Find where the given text appears and provide that cell's center as (x, y) coordinate. 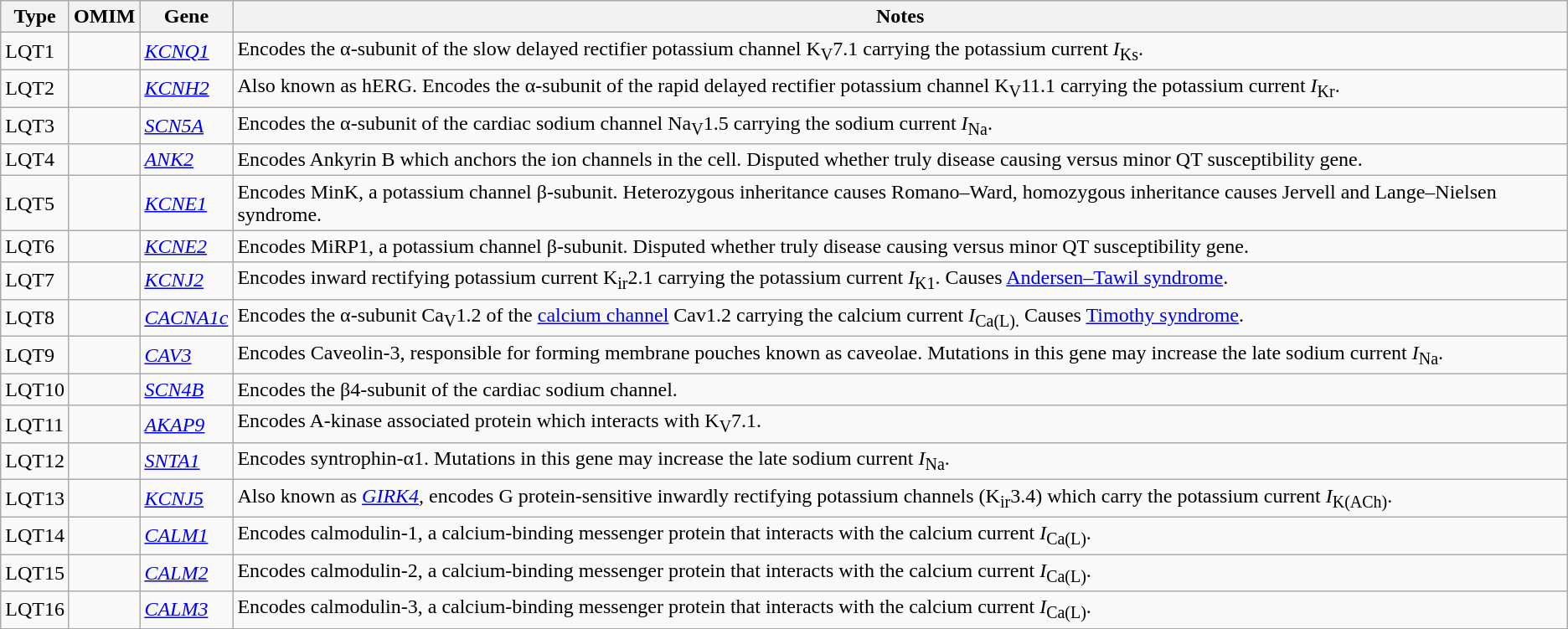
Encodes the β4-subunit of the cardiac sodium channel. (900, 389)
CACNA1c (186, 317)
Encodes the α-subunit CaV1.2 of the calcium channel Cav1.2 carrying the calcium current ICa(L). Causes Timothy syndrome. (900, 317)
KCNJ5 (186, 498)
ANK2 (186, 160)
Also known as GIRK4, encodes G protein-sensitive inwardly rectifying potassium channels (Kir3.4) which carry the potassium current IK(ACh). (900, 498)
SCN4B (186, 389)
AKAP9 (186, 424)
Encodes calmodulin-3, a calcium-binding messenger protein that interacts with the calcium current ICa(L). (900, 610)
LQT4 (35, 160)
CALM1 (186, 535)
Encodes the α-subunit of the slow delayed rectifier potassium channel KV7.1 carrying the potassium current IKs. (900, 51)
KCNQ1 (186, 51)
LQT2 (35, 88)
Encodes syntrophin-α1. Mutations in this gene may increase the late sodium current INa. (900, 461)
LQT16 (35, 610)
LQT7 (35, 281)
LQT12 (35, 461)
LQT15 (35, 573)
LQT1 (35, 51)
LQT14 (35, 535)
KCNE1 (186, 203)
Type (35, 17)
Encodes Ankyrin B which anchors the ion channels in the cell. Disputed whether truly disease causing versus minor QT susceptibility gene. (900, 160)
KCNH2 (186, 88)
Notes (900, 17)
Encodes A-kinase associated protein which interacts with KV7.1. (900, 424)
Encodes MiRP1, a potassium channel β-subunit. Disputed whether truly disease causing versus minor QT susceptibility gene. (900, 246)
OMIM (104, 17)
LQT11 (35, 424)
LQT3 (35, 126)
Also known as hERG. Encodes the α-subunit of the rapid delayed rectifier potassium channel KV11.1 carrying the potassium current IKr. (900, 88)
KCNE2 (186, 246)
Encodes calmodulin-1, a calcium-binding messenger protein that interacts with the calcium current ICa(L). (900, 535)
Encodes calmodulin-2, a calcium-binding messenger protein that interacts with the calcium current ICa(L). (900, 573)
SNTA1 (186, 461)
Gene (186, 17)
SCN5A (186, 126)
KCNJ2 (186, 281)
LQT10 (35, 389)
LQT6 (35, 246)
Encodes inward rectifying potassium current Kir2.1 carrying the potassium current IK1. Causes Andersen–Tawil syndrome. (900, 281)
CALM2 (186, 573)
LQT5 (35, 203)
LQT8 (35, 317)
Encodes the α-subunit of the cardiac sodium channel NaV1.5 carrying the sodium current INa. (900, 126)
CALM3 (186, 610)
CAV3 (186, 355)
LQT13 (35, 498)
Encodes Caveolin-3, responsible for forming membrane pouches known as caveolae. Mutations in this gene may increase the late sodium current INa. (900, 355)
LQT9 (35, 355)
